Provide the (x, y) coordinate of the cell's center where the given text is located.  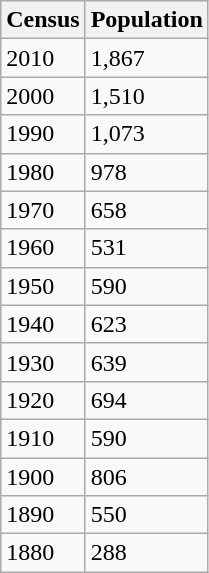
1940 (43, 324)
1890 (43, 515)
1,073 (146, 134)
1910 (43, 438)
1960 (43, 248)
550 (146, 515)
Population (146, 20)
1880 (43, 553)
658 (146, 210)
1930 (43, 362)
1950 (43, 286)
694 (146, 400)
806 (146, 477)
2000 (43, 96)
623 (146, 324)
1,867 (146, 58)
639 (146, 362)
978 (146, 172)
531 (146, 248)
1920 (43, 400)
2010 (43, 58)
1,510 (146, 96)
1990 (43, 134)
1980 (43, 172)
288 (146, 553)
1900 (43, 477)
1970 (43, 210)
Census (43, 20)
